Find where the given text appears and provide that cell's center as (x, y) coordinate. 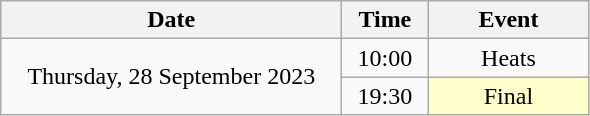
Heats (508, 58)
10:00 (385, 58)
Final (508, 96)
19:30 (385, 96)
Thursday, 28 September 2023 (172, 77)
Time (385, 20)
Event (508, 20)
Date (172, 20)
